Identify which cell holds the provided text, then report its (X, Y) central coordinate. 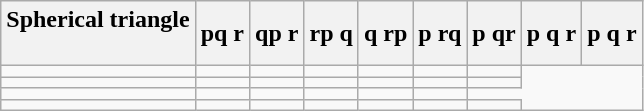
qp r (277, 34)
pq r (222, 34)
q rp (385, 34)
p qr (494, 34)
p rq (440, 34)
Spherical triangle (98, 34)
rp q (331, 34)
